Output the (x, y) coordinate of the center of the cell containing the given text.  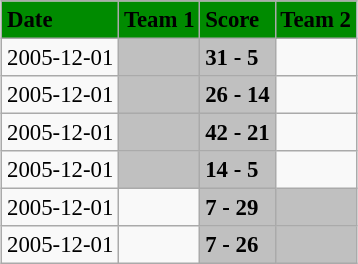
42 - 21 (238, 133)
14 - 5 (238, 170)
7 - 29 (238, 208)
Score (238, 20)
Team 1 (160, 20)
7 - 26 (238, 245)
Date (60, 20)
31 - 5 (238, 57)
26 - 14 (238, 95)
Team 2 (316, 20)
